Find where the given text appears and provide that cell's center as (X, Y) coordinate. 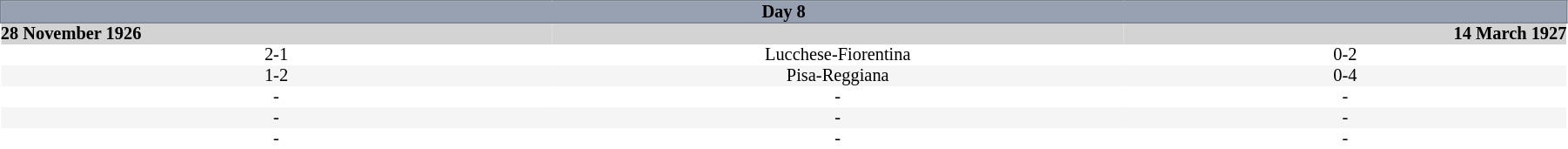
1-2 (277, 76)
Lucchese-Fiorentina (837, 55)
Pisa-Reggiana (837, 76)
0-4 (1345, 76)
14 March 1927 (1345, 33)
2-1 (277, 55)
28 November 1926 (277, 33)
0-2 (1345, 55)
Day 8 (784, 12)
